For the text-containing cell, return its midpoint in (X, Y) coordinate format. 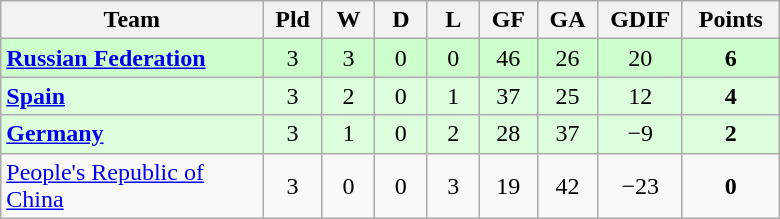
19 (508, 186)
28 (508, 134)
Pld (292, 20)
20 (640, 58)
Points (730, 20)
42 (568, 186)
−23 (640, 186)
12 (640, 96)
GDIF (640, 20)
GF (508, 20)
Team (132, 20)
Spain (132, 96)
−9 (640, 134)
GA (568, 20)
Germany (132, 134)
L (453, 20)
25 (568, 96)
D (401, 20)
6 (730, 58)
46 (508, 58)
4 (730, 96)
Russian Federation (132, 58)
26 (568, 58)
People's Republic of China (132, 186)
W (348, 20)
